Search for the cell housing the specified text and yield its (X, Y) center coordinate. 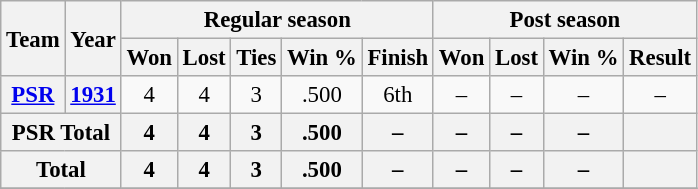
Post season (564, 20)
Year (93, 38)
Total (61, 170)
Regular season (277, 20)
PSR (33, 95)
1931 (93, 95)
Result (660, 58)
PSR Total (61, 133)
6th (398, 95)
Finish (398, 58)
Ties (256, 58)
Team (33, 38)
